Output the [x, y] coordinate of the center of the cell containing the given text.  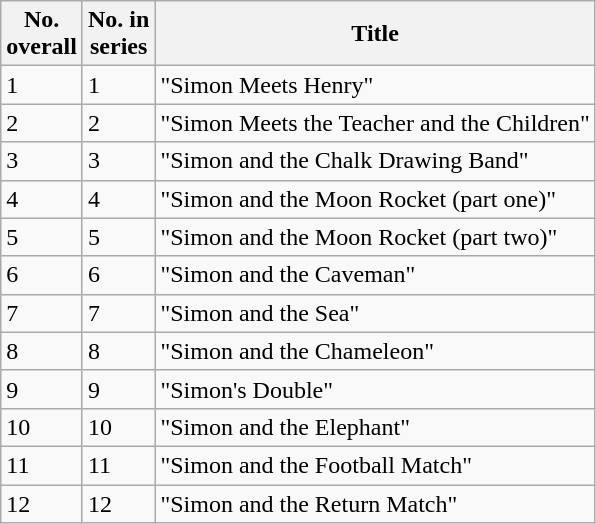
"Simon's Double" [375, 389]
"Simon and the Moon Rocket (part two)" [375, 237]
"Simon and the Chameleon" [375, 351]
No. inseries [118, 34]
"Simon and the Caveman" [375, 275]
No.overall [42, 34]
"Simon and the Return Match" [375, 503]
"Simon and the Sea" [375, 313]
"Simon Meets the Teacher and the Children" [375, 123]
"Simon and the Football Match" [375, 465]
"Simon Meets Henry" [375, 85]
"Simon and the Elephant" [375, 427]
"Simon and the Moon Rocket (part one)" [375, 199]
"Simon and the Chalk Drawing Band" [375, 161]
Title [375, 34]
